Provide the [x, y] coordinate of the cell's center where the given text is located.  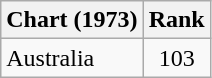
Chart (1973) [72, 20]
Australia [72, 58]
Rank [176, 20]
103 [176, 58]
